Provide the [x, y] coordinate of the cell's center where the given text is located.  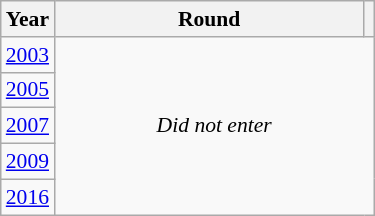
Round [209, 19]
2007 [28, 126]
Year [28, 19]
2005 [28, 90]
2003 [28, 55]
2016 [28, 197]
Did not enter [214, 126]
2009 [28, 162]
